Scan for the cell matching the given text and deliver its [X, Y] coordinate at center. 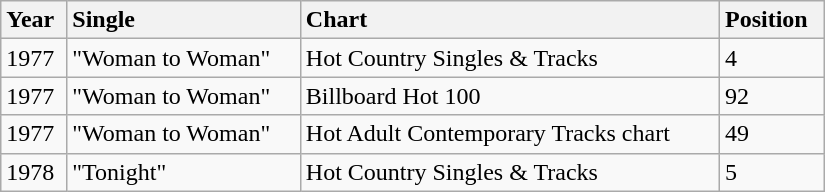
4 [772, 58]
Position [772, 20]
49 [772, 134]
1978 [34, 172]
"Tonight" [184, 172]
Single [184, 20]
Year [34, 20]
Chart [510, 20]
5 [772, 172]
Billboard Hot 100 [510, 96]
Hot Adult Contemporary Tracks chart [510, 134]
92 [772, 96]
